Provide the [x, y] coordinate of the cell's center where the given text is located.  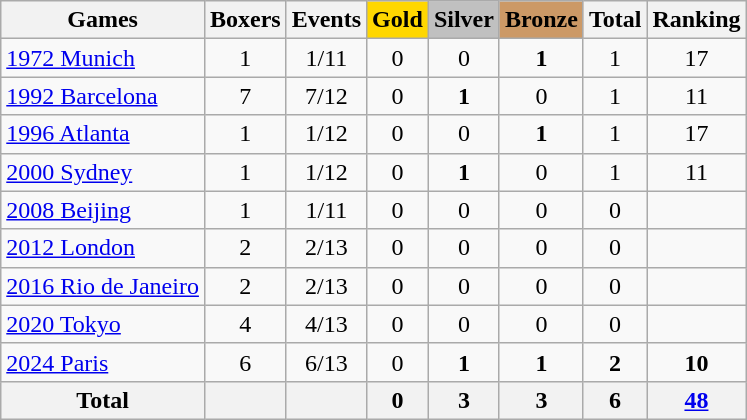
2012 London [103, 248]
7 [245, 96]
1996 Atlanta [103, 134]
Boxers [245, 20]
Bronze [541, 20]
2000 Sydney [103, 172]
4 [245, 324]
Games [103, 20]
Events [326, 20]
2024 Paris [103, 362]
2020 Tokyo [103, 324]
Gold [398, 20]
48 [696, 400]
2016 Rio de Janeiro [103, 286]
4/13 [326, 324]
7/12 [326, 96]
2008 Beijing [103, 210]
10 [696, 362]
Ranking [696, 20]
6/13 [326, 362]
Silver [464, 20]
1992 Barcelona [103, 96]
1972 Munich [103, 58]
